Determine the [X, Y] coordinate at the center of the cell enclosing the given text.  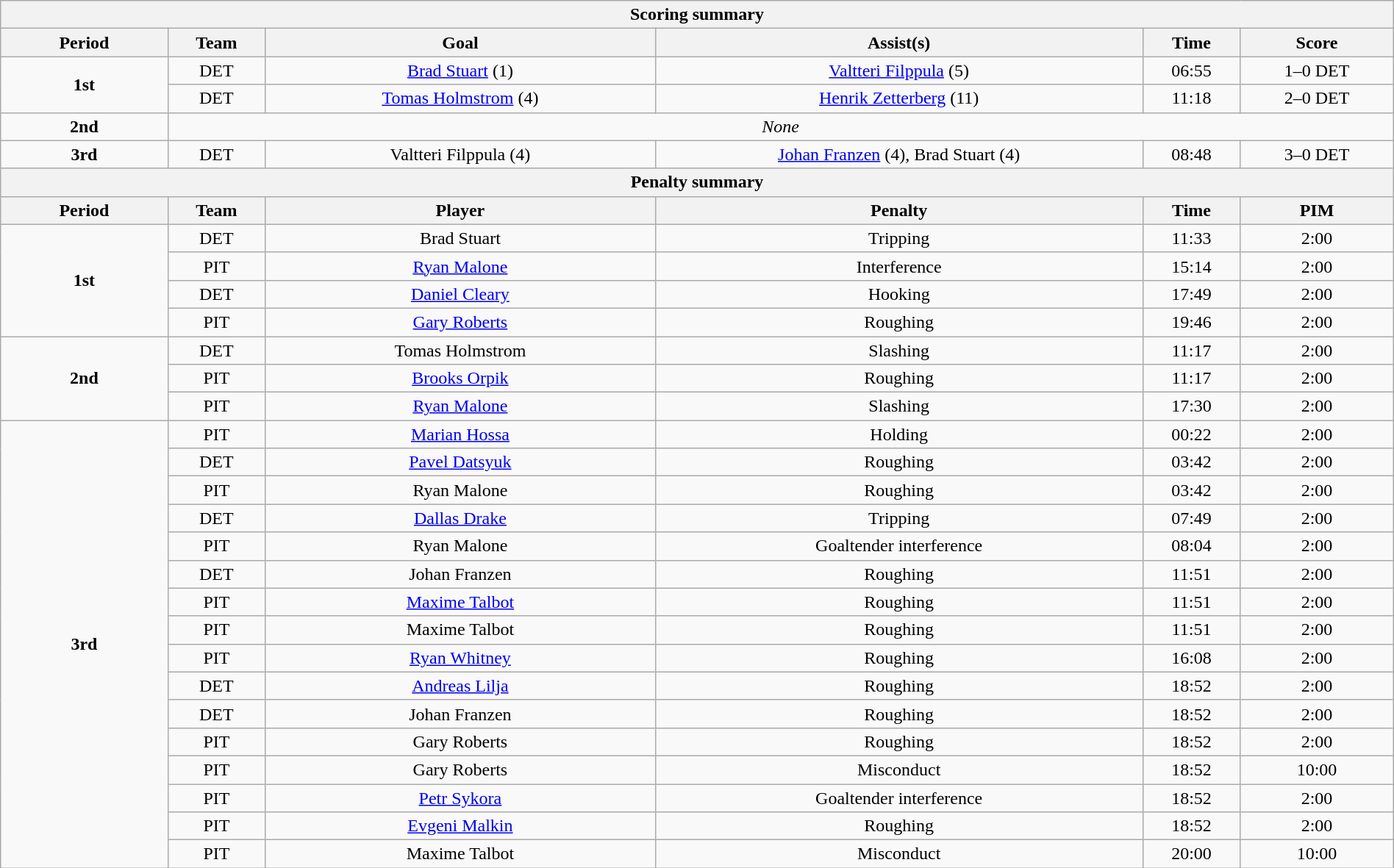
19:46 [1191, 322]
Penalty summary [697, 182]
Pavel Datsyuk [460, 462]
Goal [460, 43]
Andreas Lilja [460, 686]
16:08 [1191, 658]
Petr Sykora [460, 797]
Marian Hossa [460, 434]
Brooks Orpik [460, 379]
17:49 [1191, 294]
Hooking [898, 294]
11:33 [1191, 238]
20:00 [1191, 854]
15:14 [1191, 266]
Player [460, 210]
Scoring summary [697, 15]
00:22 [1191, 434]
2–0 DET [1317, 98]
3–0 DET [1317, 154]
Score [1317, 43]
17:30 [1191, 406]
Assist(s) [898, 43]
Brad Stuart [460, 238]
Penalty [898, 210]
Valtteri Filppula (5) [898, 71]
11:18 [1191, 98]
07:49 [1191, 518]
Ryan Whitney [460, 658]
Valtteri Filppula (4) [460, 154]
1–0 DET [1317, 71]
08:04 [1191, 546]
Tomas Holmstrom [460, 351]
PIM [1317, 210]
Dallas Drake [460, 518]
Henrik Zetterberg (11) [898, 98]
06:55 [1191, 71]
08:48 [1191, 154]
Brad Stuart (1) [460, 71]
Johan Franzen (4), Brad Stuart (4) [898, 154]
None [781, 126]
Tomas Holmstrom (4) [460, 98]
Daniel Cleary [460, 294]
Holding [898, 434]
Interference [898, 266]
Evgeni Malkin [460, 826]
